Pinpoint the cell where the given text exists, returning its (X, Y) midpoint coordinate. 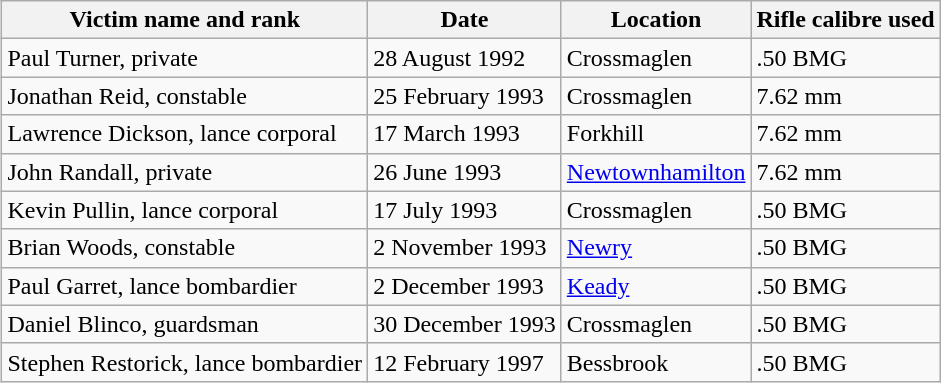
Lawrence Dickson, lance corporal (185, 134)
Keady (656, 286)
28 August 1992 (465, 58)
Daniel Blinco, guardsman (185, 324)
Jonathan Reid, constable (185, 96)
Victim name and rank (185, 20)
Forkhill (656, 134)
Location (656, 20)
2 November 1993 (465, 248)
Stephen Restorick, lance bombardier (185, 362)
Newtownhamilton (656, 172)
Rifle calibre used (846, 20)
John Randall, private (185, 172)
Date (465, 20)
Paul Turner, private (185, 58)
2 December 1993 (465, 286)
25 February 1993 (465, 96)
Brian Woods, constable (185, 248)
Newry (656, 248)
Bessbrook (656, 362)
17 March 1993 (465, 134)
17 July 1993 (465, 210)
30 December 1993 (465, 324)
26 June 1993 (465, 172)
Kevin Pullin, lance corporal (185, 210)
Paul Garret, lance bombardier (185, 286)
12 February 1997 (465, 362)
